Find where the given text appears and provide that cell's center as [X, Y] coordinate. 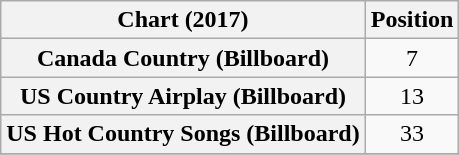
13 [412, 96]
US Country Airplay (Billboard) [183, 96]
7 [412, 58]
Position [412, 20]
US Hot Country Songs (Billboard) [183, 134]
Canada Country (Billboard) [183, 58]
33 [412, 134]
Chart (2017) [183, 20]
